For the text-containing cell, return its midpoint in (X, Y) coordinate format. 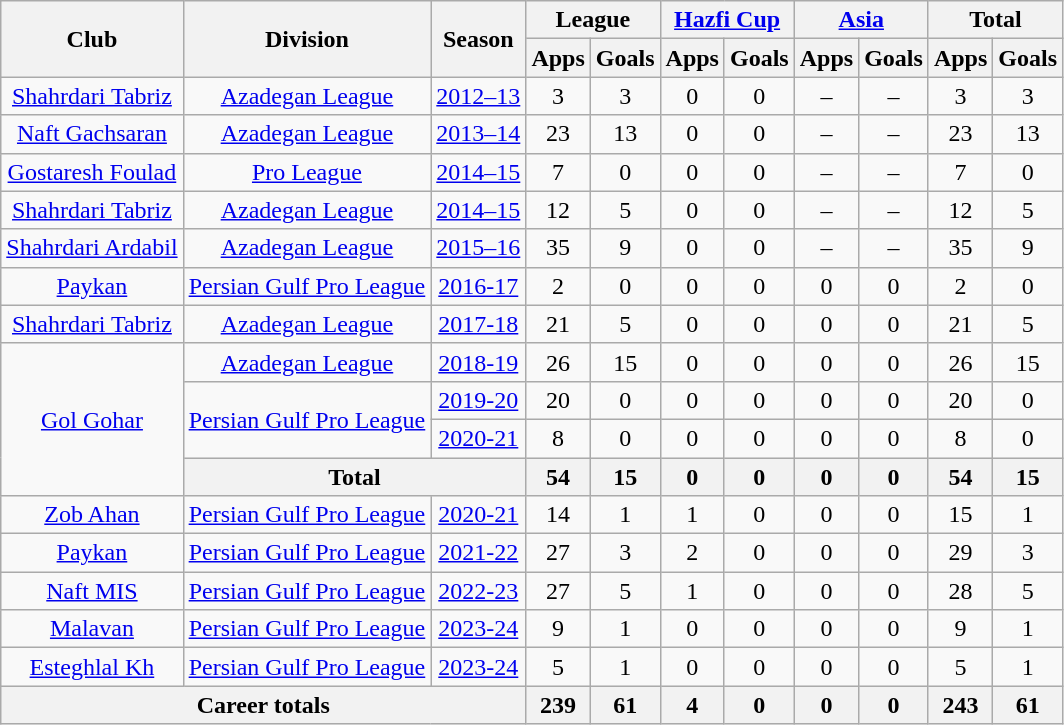
Esteghlal Kh (92, 667)
2012–13 (478, 96)
Naft MIS (92, 591)
Division (307, 39)
Asia (861, 20)
Malavan (92, 629)
Pro League (307, 172)
2022-23 (478, 591)
14 (558, 515)
Gostaresh Foulad (92, 172)
2019-20 (478, 400)
Zob Ahan (92, 515)
Season (478, 39)
4 (692, 705)
2018-19 (478, 362)
2021-22 (478, 553)
29 (960, 553)
2016-17 (478, 286)
Hazfi Cup (727, 20)
2013–14 (478, 134)
Club (92, 39)
239 (558, 705)
243 (960, 705)
Career totals (264, 705)
Naft Gachsaran (92, 134)
28 (960, 591)
League (593, 20)
2015–16 (478, 248)
Shahrdari Ardabil (92, 248)
Gol Gohar (92, 419)
2017-18 (478, 324)
